Pinpoint the cell where the given text exists, returning its (x, y) midpoint coordinate. 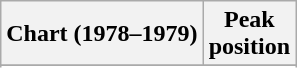
Peakposition (249, 34)
Chart (1978–1979) (102, 34)
